Detect which cell encompasses the target text, then output its [X, Y] center coordinate. 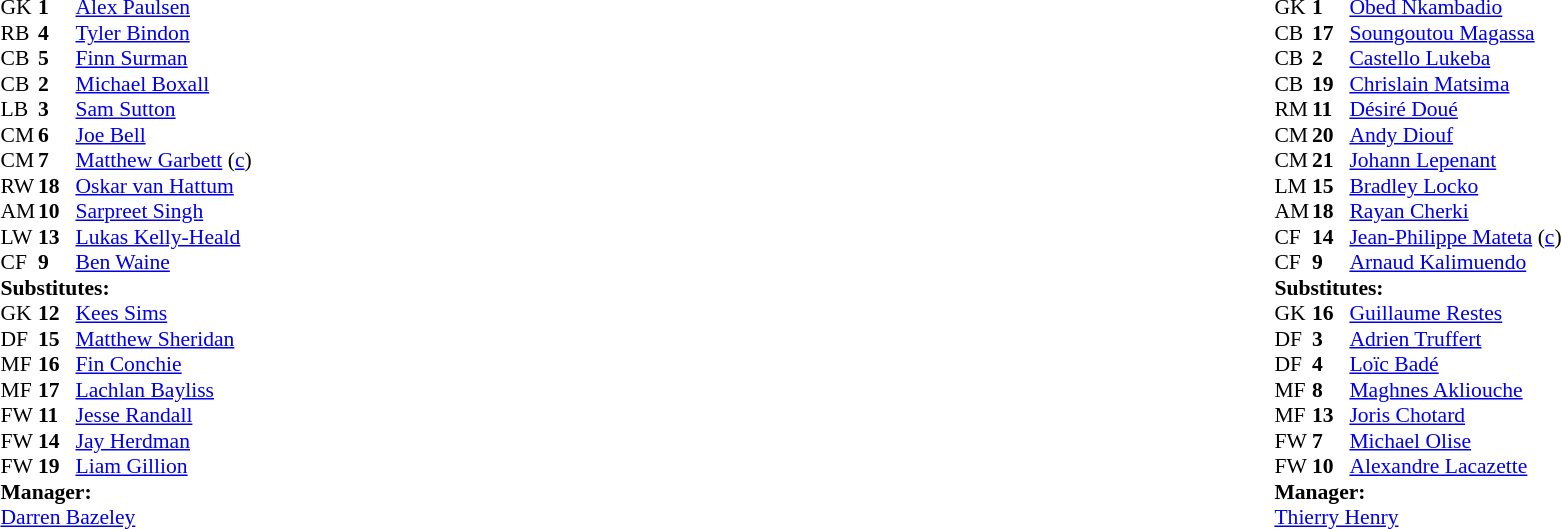
RW [19, 186]
Michael Olise [1455, 441]
Adrien Truffert [1455, 339]
Andy Diouf [1455, 135]
Tyler Bindon [164, 33]
Loïc Badé [1455, 365]
Arnaud Kalimuendo [1455, 263]
Sam Sutton [164, 109]
Kees Sims [164, 313]
Joe Bell [164, 135]
Jay Herdman [164, 441]
Alexandre Lacazette [1455, 467]
Chrislain Matsima [1455, 84]
Désiré Doué [1455, 109]
5 [57, 59]
Soungoutou Magassa [1455, 33]
Sarpreet Singh [164, 211]
LW [19, 237]
20 [1331, 135]
Guillaume Restes [1455, 313]
Joris Chotard [1455, 415]
Maghnes Akliouche [1455, 390]
Finn Surman [164, 59]
Lukas Kelly-Heald [164, 237]
Matthew Sheridan [164, 339]
6 [57, 135]
Lachlan Bayliss [164, 390]
Johann Lepenant [1455, 161]
Michael Boxall [164, 84]
LB [19, 109]
LM [1293, 186]
Jesse Randall [164, 415]
RB [19, 33]
Liam Gillion [164, 467]
Castello Lukeba [1455, 59]
12 [57, 313]
Fin Conchie [164, 365]
Oskar van Hattum [164, 186]
Bradley Locko [1455, 186]
Rayan Cherki [1455, 211]
Jean-Philippe Mateta (c) [1455, 237]
Ben Waine [164, 263]
Matthew Garbett (c) [164, 161]
8 [1331, 390]
21 [1331, 161]
RM [1293, 109]
